Scan for the cell matching the given text and deliver its (x, y) coordinate at center. 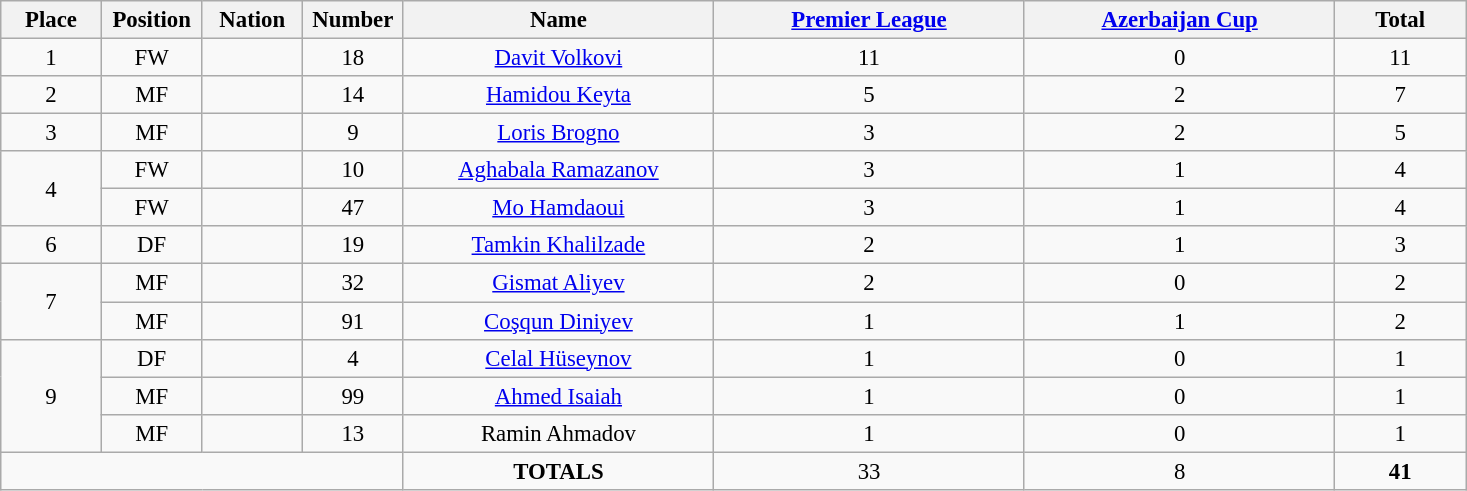
Aghabala Ramazanov (558, 170)
47 (354, 208)
33 (870, 471)
Gismat Aliyev (558, 283)
Hamidou Keyta (558, 95)
19 (354, 245)
6 (52, 245)
41 (1400, 471)
Celal Hüseynov (558, 358)
Premier League (870, 20)
14 (354, 95)
TOTALS (558, 471)
Ahmed Isaiah (558, 396)
Mo Hamdaoui (558, 208)
Azerbaijan Cup (1180, 20)
10 (354, 170)
99 (354, 396)
18 (354, 58)
Place (52, 20)
Position (152, 20)
Total (1400, 20)
Ramin Ahmadov (558, 433)
Davit Volkovi (558, 58)
Name (558, 20)
Number (354, 20)
32 (354, 283)
Loris Brogno (558, 133)
91 (354, 321)
Coşqun Diniyev (558, 321)
13 (354, 433)
Nation (252, 20)
Tamkin Khalilzade (558, 245)
8 (1180, 471)
